Pinpoint the cell where the given text exists, returning its (x, y) midpoint coordinate. 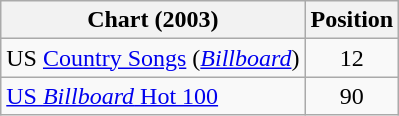
Position (352, 20)
12 (352, 58)
Chart (2003) (153, 20)
US Billboard Hot 100 (153, 96)
US Country Songs (Billboard) (153, 58)
90 (352, 96)
